Extract the [x, y] coordinate from the center of the cell holding the provided text.  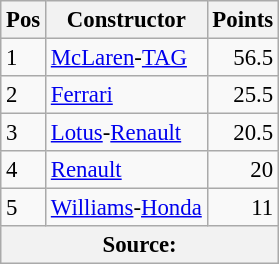
Source: [140, 245]
Renault [127, 170]
20.5 [242, 133]
Ferrari [127, 95]
25.5 [242, 95]
Constructor [127, 20]
3 [24, 133]
5 [24, 208]
Williams-Honda [127, 208]
11 [242, 208]
Points [242, 20]
2 [24, 95]
56.5 [242, 58]
Lotus-Renault [127, 133]
Pos [24, 20]
20 [242, 170]
McLaren-TAG [127, 58]
4 [24, 170]
1 [24, 58]
